Pinpoint the cell where the given text exists, returning its (x, y) midpoint coordinate. 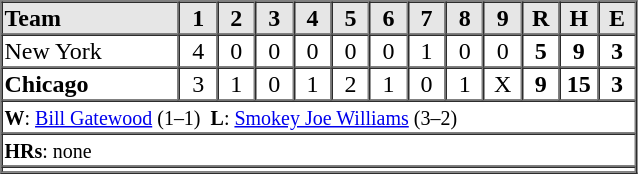
HRs: none (319, 150)
Team (91, 18)
H (579, 18)
New York (91, 50)
8 (465, 18)
X (503, 84)
7 (427, 18)
Chicago (91, 84)
W: Bill Gatewood (1–1) L: Smokey Joe Williams (3–2) (319, 116)
R (541, 18)
6 (388, 18)
E (617, 18)
15 (579, 84)
